Return (X, Y) of the center of cell containing provided text 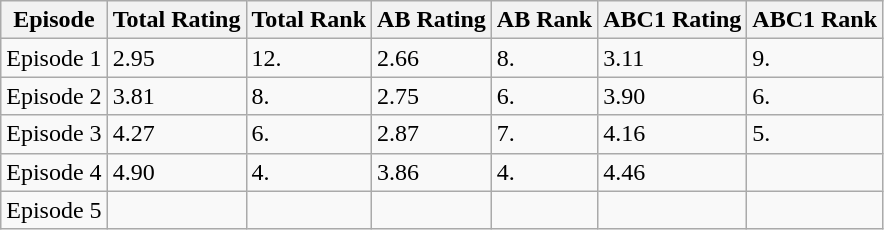
2.95 (176, 58)
Episode 4 (54, 172)
4.16 (672, 134)
ABC1 Rating (672, 20)
2.87 (432, 134)
Episode (54, 20)
3.86 (432, 172)
5. (815, 134)
7. (544, 134)
Total Rating (176, 20)
4.90 (176, 172)
4.46 (672, 172)
2.66 (432, 58)
Episode 1 (54, 58)
ABC1 Rank (815, 20)
3.81 (176, 96)
Episode 2 (54, 96)
12. (309, 58)
4.27 (176, 134)
9. (815, 58)
Episode 3 (54, 134)
2.75 (432, 96)
Total Rank (309, 20)
3.11 (672, 58)
AB Rank (544, 20)
AB Rating (432, 20)
Episode 5 (54, 210)
3.90 (672, 96)
